Extract the [x, y] coordinate from the center of the cell holding the provided text.  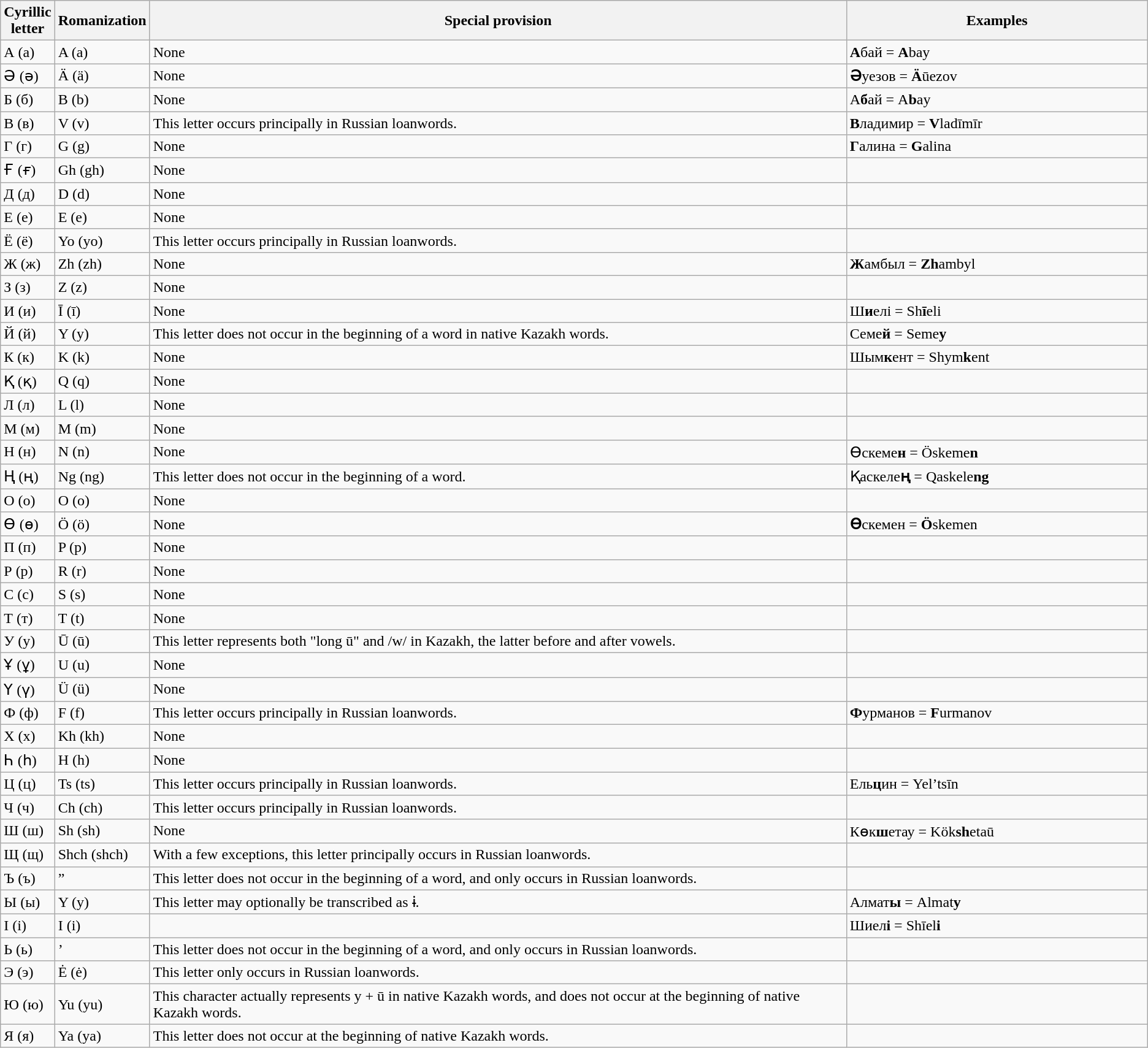
Б (б) [28, 99]
K (k) [102, 358]
Шымкент = Shymkent [997, 358]
Қаскелең = Qaskeleng [997, 476]
Ū (ū) [102, 641]
Ы (ы) [28, 902]
Ә (ә) [28, 76]
Һ (һ) [28, 760]
P (p) [102, 548]
This character actually represents y + ū in native Kazakh words, and does not occur at the beginning of native Kazakh words. [498, 1004]
Көкшетау = Kökshetaū [997, 831]
Shch (shch) [102, 855]
’ [102, 949]
Gh (gh) [102, 170]
З (з) [28, 287]
Ė (ė) [102, 973]
With a few exceptions, this letter principally occurs in Russian loanwords. [498, 855]
Yo (yo) [102, 240]
Ng (ng) [102, 476]
Ch (ch) [102, 807]
Н (н) [28, 452]
Ь (ь) [28, 949]
Cyrillicletter [28, 21]
” [102, 878]
М (м) [28, 428]
П (п) [28, 548]
Д (д) [28, 194]
Ү (ү) [28, 689]
O (o) [102, 500]
Владимир = Vladīmīr [997, 123]
Sh (sh) [102, 831]
Ъ (ъ) [28, 878]
B (b) [102, 99]
Галина = Galina [997, 147]
This letter represents both "long ū" and /w/ in Kazakh, the latter before and after vowels. [498, 641]
This letter does not occur in the beginning of a word in native Kazakh words. [498, 334]
A (a) [102, 52]
І (і) [28, 926]
Examples [997, 21]
Ң (ң) [28, 476]
Г (г) [28, 147]
Ё (ё) [28, 240]
This letter does not occur in the beginning of a word. [498, 476]
Фурманов = Furmanov [997, 713]
Ü (ü) [102, 689]
Ұ (ұ) [28, 665]
Ш (ш) [28, 831]
Й (й) [28, 334]
Aбай = Abay [997, 99]
Q (q) [102, 381]
Семей = Semey [997, 334]
Ya (ya) [102, 1036]
E (e) [102, 217]
Ts (ts) [102, 784]
Ö (ö) [102, 524]
Щ (щ) [28, 855]
И (и) [28, 311]
This letter only occurs in Russian loanwords. [498, 973]
Ж (ж) [28, 264]
Yu (yu) [102, 1004]
This letter may optionally be transcribed as ɨ. [498, 902]
Х (х) [28, 736]
Ц (ц) [28, 784]
Z (z) [102, 287]
H (h) [102, 760]
Э (э) [28, 973]
U (u) [102, 665]
R (r) [102, 571]
D (d) [102, 194]
Ī (ī) [102, 311]
V (v) [102, 123]
Ю (ю) [28, 1004]
I (i) [102, 926]
Ө (ө) [28, 524]
Zh (zh) [102, 264]
Ельцин = Yel’tsīn [997, 784]
F (f) [102, 713]
С (с) [28, 594]
Romanization [102, 21]
Я (я) [28, 1036]
Жамбыл = Zhambyl [997, 264]
Ғ (ғ) [28, 170]
M (m) [102, 428]
О (о) [28, 500]
Е (е) [28, 217]
Қ (қ) [28, 381]
L (l) [102, 405]
А (а) [28, 52]
Ч (ч) [28, 807]
This letter does not occur at the beginning of native Kazakh words. [498, 1036]
Special provision [498, 21]
В (в) [28, 123]
Абай = Abay [997, 52]
Әуезов = Äūezov [997, 76]
К (к) [28, 358]
Т (т) [28, 618]
T (t) [102, 618]
Ф (ф) [28, 713]
Kh (kh) [102, 736]
G (g) [102, 147]
Ä (ä) [102, 76]
Р (р) [28, 571]
Алматы = Almaty [997, 902]
Л (л) [28, 405]
У (у) [28, 641]
N (n) [102, 452]
S (s) [102, 594]
